Determine the (x, y) coordinate at the center of the cell enclosing the given text.  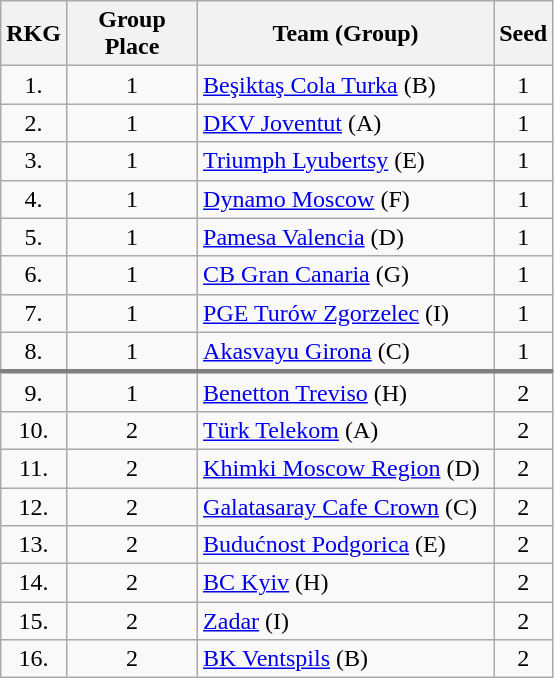
9. (34, 392)
2. (34, 123)
Triumph Lyubertsy (E) (346, 161)
16. (34, 659)
1. (34, 85)
7. (34, 313)
Akasvayu Girona (C) (346, 352)
4. (34, 199)
11. (34, 468)
Khimki Moscow Region (D) (346, 468)
PGE Turów Zgorzelec (I) (346, 313)
Pamesa Valencia (D) (346, 237)
6. (34, 275)
Budućnost Podgorica (E) (346, 545)
DKV Joventut (A) (346, 123)
Seed (524, 34)
5. (34, 237)
BC Kyiv (H) (346, 583)
BK Ventspils (B) (346, 659)
8. (34, 352)
Benetton Treviso (H) (346, 392)
CB Gran Canaria (G) (346, 275)
15. (34, 621)
RKG (34, 34)
10. (34, 430)
14. (34, 583)
3. (34, 161)
13. (34, 545)
Galatasaray Cafe Crown (C) (346, 507)
Zadar (I) (346, 621)
12. (34, 507)
Dynamo Moscow (F) (346, 199)
Beşiktaş Cola Turka (B) (346, 85)
Team (Group) (346, 34)
Türk Telekom (A) (346, 430)
Group Place (132, 34)
